Detect which cell encompasses the target text, then output its [X, Y] center coordinate. 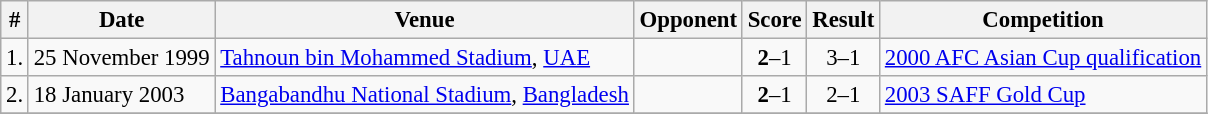
3–1 [844, 58]
Competition [1044, 20]
# [15, 20]
Score [774, 20]
Result [844, 20]
Bangabandhu National Stadium, Bangladesh [424, 95]
Date [121, 20]
2003 SAFF Gold Cup [1044, 95]
1. [15, 58]
2. [15, 95]
Tahnoun bin Mohammed Stadium, UAE [424, 58]
2000 AFC Asian Cup qualification [1044, 58]
Venue [424, 20]
18 January 2003 [121, 95]
25 November 1999 [121, 58]
Opponent [688, 20]
